Output the (X, Y) coordinate of the center of the cell containing the given text.  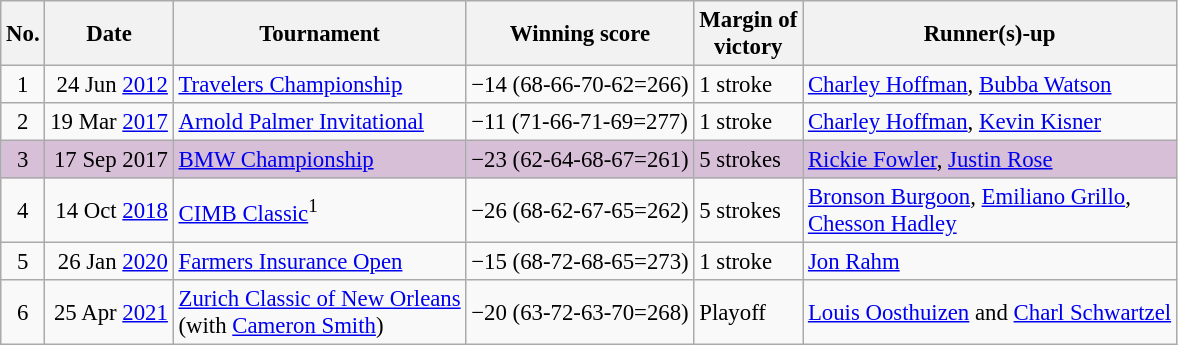
Arnold Palmer Invitational (320, 122)
Winning score (580, 34)
BMW Championship (320, 160)
14 Oct 2018 (109, 210)
24 Jun 2012 (109, 85)
Louis Oosthuizen and Charl Schwartzel (990, 312)
Travelers Championship (320, 85)
6 (23, 312)
−23 (62-64-68-67=261) (580, 160)
3 (23, 160)
Charley Hoffman, Bubba Watson (990, 85)
5 (23, 262)
25 Apr 2021 (109, 312)
−14 (68-66-70-62=266) (580, 85)
Rickie Fowler, Justin Rose (990, 160)
No. (23, 34)
17 Sep 2017 (109, 160)
−26 (68-62-67-65=262) (580, 210)
2 (23, 122)
Jon Rahm (990, 262)
−11 (71-66-71-69=277) (580, 122)
Tournament (320, 34)
Runner(s)-up (990, 34)
4 (23, 210)
Farmers Insurance Open (320, 262)
−20 (63-72-63-70=268) (580, 312)
19 Mar 2017 (109, 122)
Margin ofvictory (748, 34)
26 Jan 2020 (109, 262)
Date (109, 34)
Playoff (748, 312)
Bronson Burgoon, Emiliano Grillo, Chesson Hadley (990, 210)
1 (23, 85)
−15 (68-72-68-65=273) (580, 262)
Zurich Classic of New Orleans(with Cameron Smith) (320, 312)
Charley Hoffman, Kevin Kisner (990, 122)
CIMB Classic1 (320, 210)
